Provide the (X, Y) coordinate of the cell's center where the given text is located.  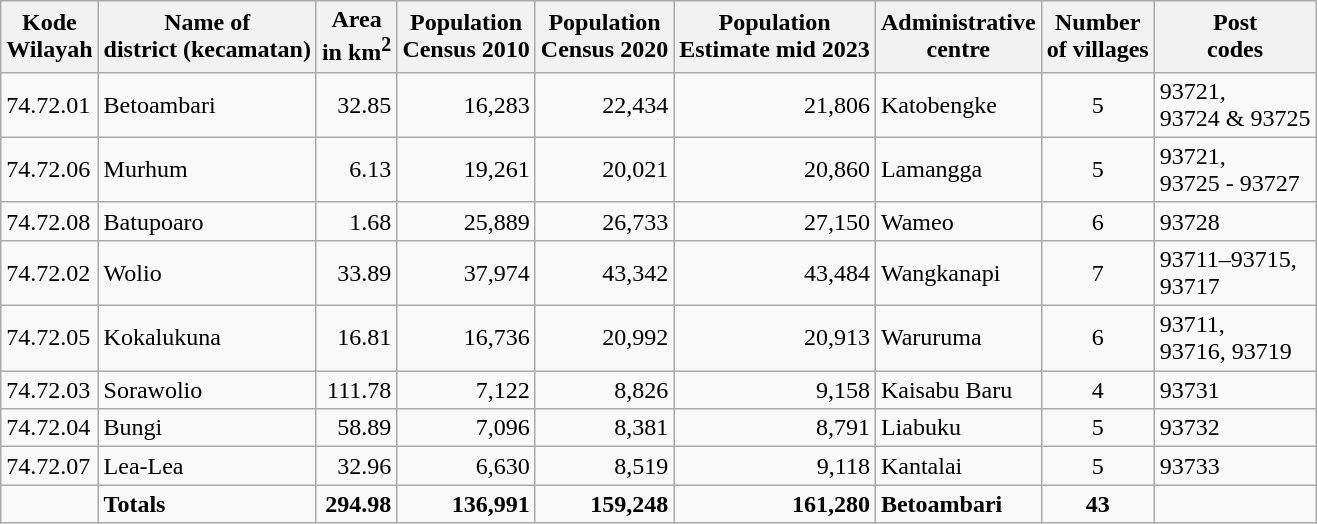
Areain km2 (356, 37)
93733 (1235, 466)
16.81 (356, 338)
74.72.01 (50, 104)
4 (1098, 390)
43 (1098, 504)
93721,93724 & 93725 (1235, 104)
74.72.02 (50, 272)
20,992 (604, 338)
9,158 (775, 390)
74.72.07 (50, 466)
8,381 (604, 428)
19,261 (466, 170)
43,484 (775, 272)
Liabuku (958, 428)
1.68 (356, 221)
7,122 (466, 390)
93711–93715,93717 (1235, 272)
Kaisabu Baru (958, 390)
93711,93716, 93719 (1235, 338)
8,826 (604, 390)
KodeWilayah (50, 37)
Wangkanapi (958, 272)
32.96 (356, 466)
25,889 (466, 221)
93728 (1235, 221)
PopulationEstimate mid 2023 (775, 37)
Sorawolio (207, 390)
21,806 (775, 104)
22,434 (604, 104)
Katobengke (958, 104)
Kantalai (958, 466)
Wameo (958, 221)
93721,93725 - 93727 (1235, 170)
Administrativecentre (958, 37)
20,913 (775, 338)
16,736 (466, 338)
26,733 (604, 221)
7,096 (466, 428)
Waruruma (958, 338)
8,791 (775, 428)
74.72.04 (50, 428)
16,283 (466, 104)
159,248 (604, 504)
27,150 (775, 221)
8,519 (604, 466)
Lamangga (958, 170)
37,974 (466, 272)
Kokalukuna (207, 338)
PopulationCensus 2020 (604, 37)
43,342 (604, 272)
20,021 (604, 170)
6,630 (466, 466)
Bungi (207, 428)
PopulationCensus 2010 (466, 37)
136,991 (466, 504)
93731 (1235, 390)
Numberof villages (1098, 37)
6.13 (356, 170)
74.72.03 (50, 390)
294.98 (356, 504)
74.72.06 (50, 170)
9,118 (775, 466)
7 (1098, 272)
Murhum (207, 170)
32.85 (356, 104)
74.72.08 (50, 221)
Name ofdistrict (kecamatan) (207, 37)
161,280 (775, 504)
Lea-Lea (207, 466)
111.78 (356, 390)
Batupoaro (207, 221)
20,860 (775, 170)
33.89 (356, 272)
93732 (1235, 428)
Postcodes (1235, 37)
74.72.05 (50, 338)
Wolio (207, 272)
Totals (207, 504)
58.89 (356, 428)
